Output the (X, Y) coordinate of the center of the cell containing the given text.  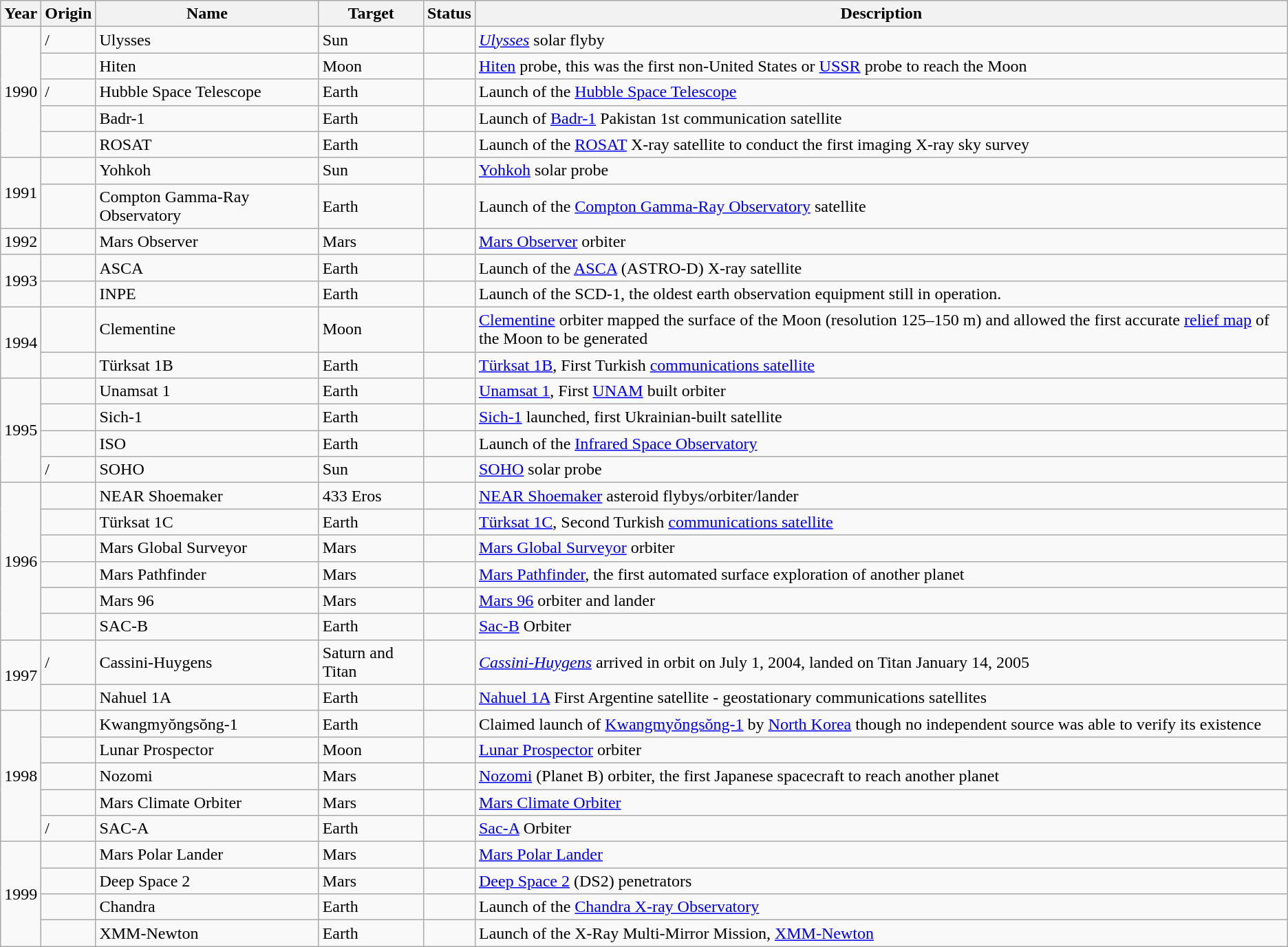
Year (21, 14)
Description (881, 14)
Hiten (207, 66)
Ulysses solar flyby (881, 40)
NEAR Shoemaker (207, 496)
Sich-1 (207, 417)
Saturn and Titan (371, 662)
Türksat 1C, Second Turkish communications satellite (881, 522)
Kwangmyŏngsŏng-1 (207, 723)
Unamsat 1 (207, 391)
Mars Global Surveyor orbiter (881, 548)
SAC-B (207, 627)
Launch of the Infrared Space Observatory (881, 444)
Launch of the ROSAT X-ray satellite to conduct the first imaging X-ray sky survey (881, 144)
Launch of the ASCA (ASTRO-D) X-ray satellite (881, 268)
Sac-A Orbiter (881, 829)
Launch of the Hubble Space Telescope (881, 92)
Türksat 1C (207, 522)
Launch of the SCD-1, the oldest earth observation equipment still in operation. (881, 294)
Lunar Prospector (207, 750)
SOHO solar probe (881, 470)
Status (449, 14)
Launch of the Compton Gamma-Ray Observatory satellite (881, 206)
Compton Gamma-Ray Observatory (207, 206)
INPE (207, 294)
Name (207, 14)
Mars Global Surveyor (207, 548)
Claimed launch of Kwangmyŏngsŏng-1 by North Korea though no independent source was able to verify its existence (881, 723)
Launch of the X-Ray Multi-Mirror Mission, XMM-Newton (881, 933)
Türksat 1B (207, 365)
Chandra (207, 907)
Nozomi (207, 776)
1994 (21, 342)
Mars Observer (207, 241)
Clementine (207, 329)
Deep Space 2 (DS2) penetrators (881, 881)
Nozomi (Planet B) orbiter, the first Japanese spacecraft to reach another planet (881, 776)
433 Eros (371, 496)
1997 (21, 675)
Hubble Space Telescope (207, 92)
Nahuel 1A (207, 697)
Lunar Prospector orbiter (881, 750)
Sich-1 launched, first Ukrainian-built satellite (881, 417)
1991 (21, 193)
1996 (21, 561)
ISO (207, 444)
1998 (21, 776)
Türksat 1B, First Turkish communications satellite (881, 365)
Mars 96 (207, 600)
Mars Pathfinder, the first automated surface exploration of another planet (881, 574)
Yohkoh solar probe (881, 171)
Sac-B Orbiter (881, 627)
1993 (21, 281)
1990 (21, 92)
1999 (21, 894)
Cassini-Huygens (207, 662)
Cassini-Huygens arrived in orbit on July 1, 2004, landed on Titan January 14, 2005 (881, 662)
Mars Observer orbiter (881, 241)
SOHO (207, 470)
Ulysses (207, 40)
Hiten probe, this was the first non-United States or USSR probe to reach the Moon (881, 66)
Clementine orbiter mapped the surface of the Moon (resolution 125–150 m) and allowed the first accurate relief map of the Moon to be generated (881, 329)
Target (371, 14)
Launch of Badr-1 Pakistan 1st communication satellite (881, 118)
ROSAT (207, 144)
NEAR Shoemaker asteroid flybys/orbiter/lander (881, 496)
SAC-A (207, 829)
Yohkoh (207, 171)
Badr-1 (207, 118)
ASCA (207, 268)
Unamsat 1, First UNAM built orbiter (881, 391)
Launch of the Chandra X-ray Observatory (881, 907)
XMM-Newton (207, 933)
Mars Pathfinder (207, 574)
Origin (69, 14)
1992 (21, 241)
Mars 96 orbiter and lander (881, 600)
Deep Space 2 (207, 881)
1995 (21, 431)
Nahuel 1A First Argentine satellite - geostationary communications satellites (881, 697)
